Scan for the cell matching the given text and deliver its [X, Y] coordinate at center. 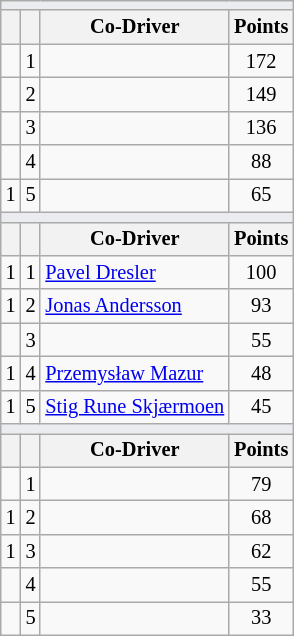
68 [261, 517]
33 [261, 618]
65 [261, 195]
48 [261, 373]
62 [261, 551]
Stig Rune Skjærmoen [134, 407]
79 [261, 484]
172 [261, 61]
88 [261, 162]
100 [261, 272]
93 [261, 306]
45 [261, 407]
136 [261, 128]
Przemysław Mazur [134, 373]
Pavel Dresler [134, 272]
Jonas Andersson [134, 306]
149 [261, 94]
